Extract the (X, Y) coordinate from the center of the cell holding the provided text.  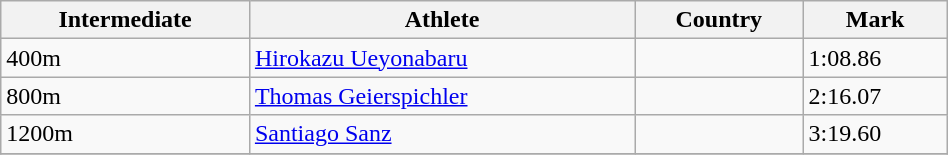
Hirokazu Ueyonabaru (442, 58)
3:19.60 (875, 134)
1:08.86 (875, 58)
400m (126, 58)
800m (126, 96)
Athlete (442, 20)
Intermediate (126, 20)
2:16.07 (875, 96)
1200m (126, 134)
Santiago Sanz (442, 134)
Country (719, 20)
Thomas Geierspichler (442, 96)
Mark (875, 20)
